Capture the cell that displays the provided text and extract its [x, y] central coordinate. 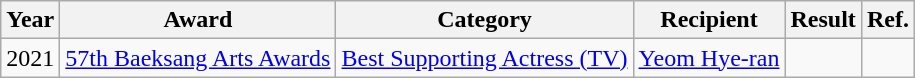
Best Supporting Actress (TV) [484, 58]
Ref. [888, 20]
Result [823, 20]
Award [198, 20]
2021 [30, 58]
Year [30, 20]
Recipient [709, 20]
Yeom Hye-ran [709, 58]
Category [484, 20]
57th Baeksang Arts Awards [198, 58]
